Capture the cell that displays the provided text and extract its (x, y) central coordinate. 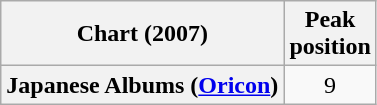
Chart (2007) (142, 34)
9 (330, 85)
Japanese Albums (Oricon) (142, 85)
Peak position (330, 34)
